Scan for the cell matching the given text and deliver its [X, Y] coordinate at center. 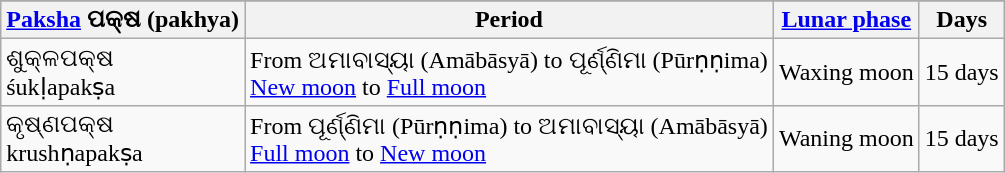
From ପୂର୍ଣ୍ଣିମା (Pūrṇṇima) to ଅମାବାସ୍ୟା (Amābāsyā) Full moon to New moon [510, 138]
Days [962, 20]
Paksha ପକ୍ଷ (pakhya) [123, 20]
Lunar phase [846, 20]
Waxing moon [846, 72]
କୃଷ୍ଣପକ୍ଷkrushṇapakṣa [123, 138]
Waning moon [846, 138]
Period [510, 20]
ଶୁକ୍ଳପକ୍ଷśukḷapakṣa [123, 72]
From ଅମାବାସ୍ୟା (Amābāsyā) to ପୂର୍ଣ୍ଣିମା (Pūrṇṇima)New moon to Full moon [510, 72]
